Identify which cell holds the provided text, then report its [X, Y] central coordinate. 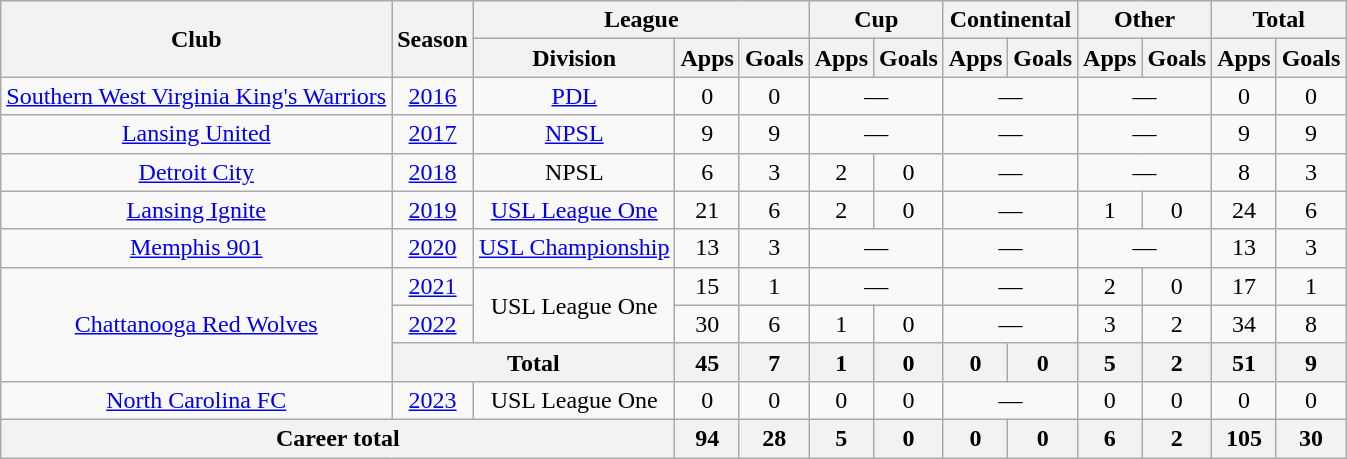
7 [774, 362]
PDL [574, 96]
Southern West Virginia King's Warriors [196, 96]
Division [574, 58]
North Carolina FC [196, 400]
Cup [876, 20]
Career total [338, 438]
Memphis 901 [196, 248]
Lansing Ignite [196, 210]
Club [196, 39]
105 [1244, 438]
2019 [433, 210]
45 [707, 362]
2023 [433, 400]
Chattanooga Red Wolves [196, 324]
24 [1244, 210]
2022 [433, 324]
Continental [1010, 20]
94 [707, 438]
21 [707, 210]
15 [707, 286]
USL Championship [574, 248]
2018 [433, 172]
17 [1244, 286]
Other [1145, 20]
2016 [433, 96]
League [641, 20]
34 [1244, 324]
Detroit City [196, 172]
51 [1244, 362]
2021 [433, 286]
Season [433, 39]
Lansing United [196, 134]
28 [774, 438]
2017 [433, 134]
2020 [433, 248]
